Scan for the cell matching the given text and deliver its (X, Y) coordinate at center. 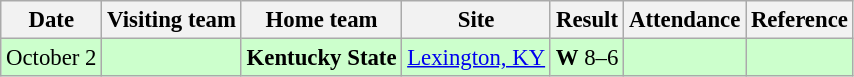
Reference (800, 20)
Date (52, 20)
Lexington, KY (476, 58)
Result (586, 20)
October 2 (52, 58)
Visiting team (172, 20)
W 8–6 (586, 58)
Kentucky State (322, 58)
Attendance (685, 20)
Home team (322, 20)
Site (476, 20)
